Output the (X, Y) coordinate of the center of the cell containing the given text.  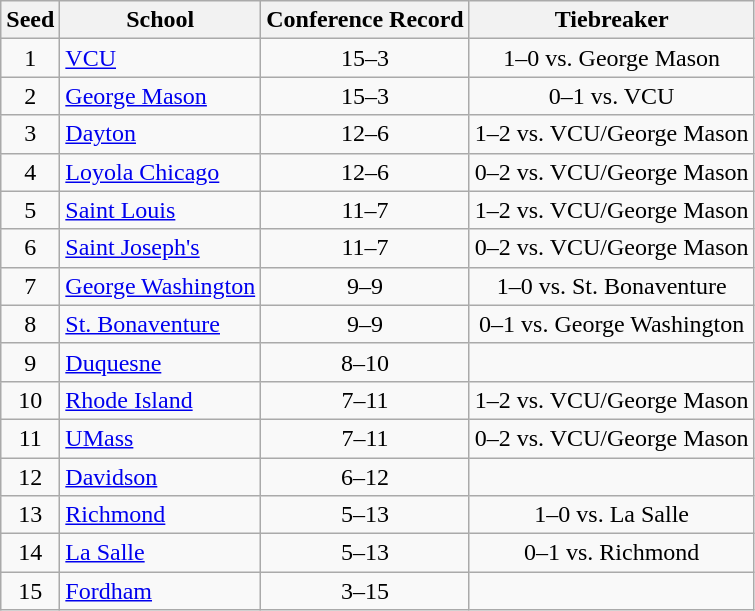
15 (30, 591)
5 (30, 210)
VCU (160, 58)
Saint Joseph's (160, 248)
0–1 vs. George Washington (612, 324)
Loyola Chicago (160, 172)
1–0 vs. St. Bonaventure (612, 286)
9 (30, 362)
0–1 vs. VCU (612, 96)
6–12 (366, 477)
6 (30, 248)
8–10 (366, 362)
Davidson (160, 477)
10 (30, 400)
Duquesne (160, 362)
4 (30, 172)
Rhode Island (160, 400)
1 (30, 58)
12 (30, 477)
School (160, 20)
1–0 vs. La Salle (612, 515)
Saint Louis (160, 210)
Dayton (160, 134)
St. Bonaventure (160, 324)
La Salle (160, 553)
7 (30, 286)
George Mason (160, 96)
3 (30, 134)
3–15 (366, 591)
George Washington (160, 286)
2 (30, 96)
0–1 vs. Richmond (612, 553)
UMass (160, 438)
14 (30, 553)
11 (30, 438)
1–0 vs. George Mason (612, 58)
8 (30, 324)
Fordham (160, 591)
Tiebreaker (612, 20)
Seed (30, 20)
Richmond (160, 515)
13 (30, 515)
Conference Record (366, 20)
